Identify which cell holds the provided text, then report its [X, Y] central coordinate. 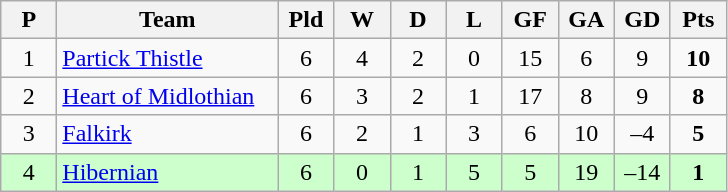
Pts [698, 20]
P [29, 20]
Pld [306, 20]
W [362, 20]
Falkirk [168, 134]
GD [642, 20]
15 [530, 58]
Heart of Midlothian [168, 96]
Team [168, 20]
19 [586, 172]
Hibernian [168, 172]
Partick Thistle [168, 58]
GF [530, 20]
17 [530, 96]
–14 [642, 172]
–4 [642, 134]
D [418, 20]
L [474, 20]
GA [586, 20]
